Capture the cell that displays the provided text and extract its [X, Y] central coordinate. 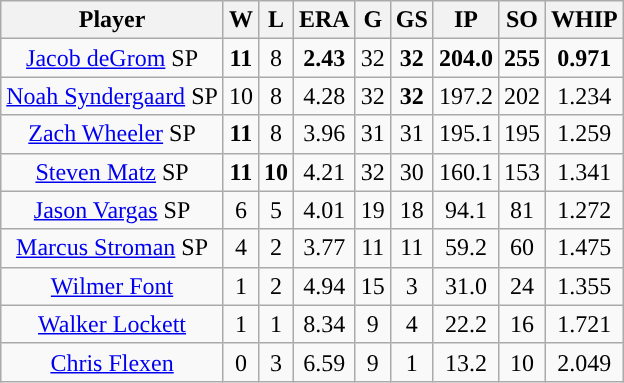
1.475 [584, 248]
197.2 [466, 96]
60 [522, 248]
Jacob deGrom SP [112, 58]
IP [466, 20]
Player [112, 20]
1.721 [584, 324]
Wilmer Font [112, 286]
15 [372, 286]
94.1 [466, 210]
4.01 [324, 210]
0.971 [584, 58]
0 [240, 362]
1.234 [584, 96]
59.2 [466, 248]
31.0 [466, 286]
18 [412, 210]
3.96 [324, 134]
1.355 [584, 286]
4.28 [324, 96]
Noah Syndergaard SP [112, 96]
160.1 [466, 172]
Steven Matz SP [112, 172]
5 [276, 210]
255 [522, 58]
195.1 [466, 134]
WHIP [584, 20]
4.94 [324, 286]
Chris Flexen [112, 362]
G [372, 20]
204.0 [466, 58]
81 [522, 210]
Zach Wheeler SP [112, 134]
Marcus Stroman SP [112, 248]
202 [522, 96]
4.21 [324, 172]
153 [522, 172]
Jason Vargas SP [112, 210]
3.77 [324, 248]
Walker Lockett [112, 324]
16 [522, 324]
2.049 [584, 362]
2.43 [324, 58]
19 [372, 210]
GS [412, 20]
6.59 [324, 362]
1.272 [584, 210]
1.259 [584, 134]
30 [412, 172]
13.2 [466, 362]
8.34 [324, 324]
22.2 [466, 324]
ERA [324, 20]
1.341 [584, 172]
6 [240, 210]
L [276, 20]
24 [522, 286]
195 [522, 134]
W [240, 20]
SO [522, 20]
